Search for the cell housing the specified text and yield its [x, y] center coordinate. 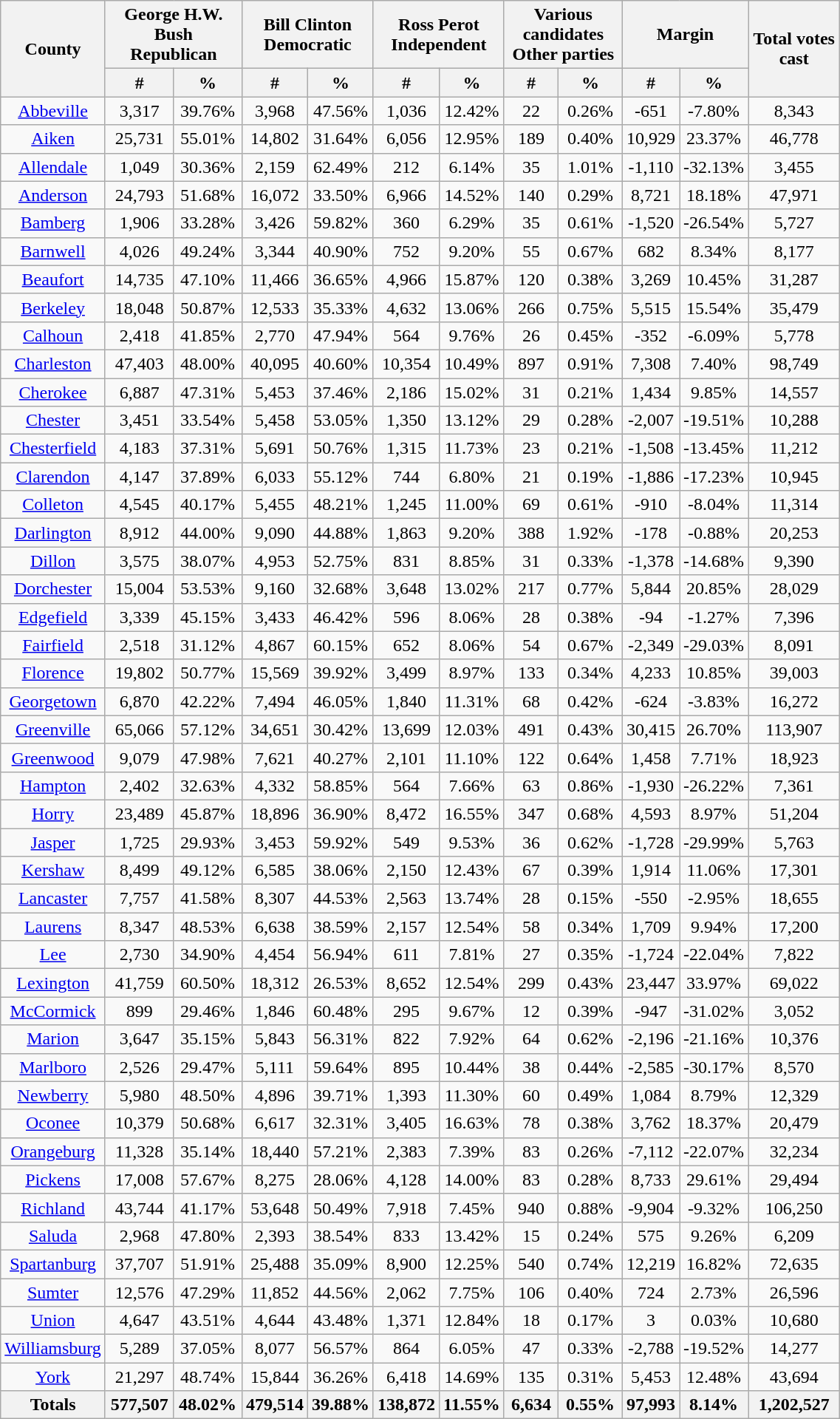
39,003 [794, 673]
0.45% [591, 336]
-178 [650, 533]
-2,349 [650, 645]
8,652 [406, 983]
1,036 [406, 111]
59.64% [340, 1067]
-352 [650, 336]
18,440 [275, 1151]
14,277 [794, 1349]
3,269 [650, 279]
9.67% [472, 1011]
18,655 [794, 899]
1,725 [139, 842]
Clarendon [53, 477]
822 [406, 1039]
611 [406, 955]
44.00% [208, 533]
Various candidatesOther parties [563, 35]
-26.22% [714, 786]
47.56% [340, 111]
Chesterfield [53, 449]
47,403 [139, 364]
48.00% [208, 364]
6.29% [472, 223]
Margin [685, 35]
7,308 [650, 364]
Sumter [53, 1293]
Charleston [53, 364]
39.76% [208, 111]
0.86% [591, 786]
29.93% [208, 842]
0.35% [591, 955]
-19.52% [714, 1349]
1,840 [406, 701]
40,095 [275, 364]
2,150 [406, 871]
23.37% [714, 139]
4,632 [406, 307]
1,914 [650, 871]
-9.32% [714, 1208]
Florence [53, 673]
17,200 [794, 927]
491 [530, 729]
7.45% [472, 1208]
47.31% [208, 392]
-1.27% [714, 617]
6,870 [139, 701]
0.64% [591, 758]
29,494 [794, 1180]
39.71% [340, 1095]
17,301 [794, 871]
8,077 [275, 1349]
43.48% [340, 1321]
16.82% [714, 1264]
7,361 [794, 786]
4,867 [275, 645]
Darlington [53, 533]
12,576 [139, 1293]
Barnwell [53, 251]
Ross PerotIndependent [439, 35]
Totals [53, 1405]
25,488 [275, 1264]
40.90% [340, 251]
60.50% [208, 983]
-17.23% [714, 477]
60 [530, 1095]
3,344 [275, 251]
5,763 [794, 842]
6,617 [275, 1123]
9.94% [714, 927]
1,393 [406, 1095]
8.79% [714, 1095]
30.36% [208, 167]
-8.04% [714, 505]
5,515 [650, 307]
4,966 [406, 279]
0.17% [591, 1321]
8.14% [714, 1405]
8,347 [139, 927]
9.85% [714, 392]
-2,585 [650, 1067]
7,918 [406, 1208]
6.05% [472, 1349]
-7,112 [650, 1151]
22 [530, 111]
1,315 [406, 449]
32.31% [340, 1123]
47.98% [208, 758]
98,749 [794, 364]
Bamberg [53, 223]
11.73% [472, 449]
3,339 [139, 617]
48.53% [208, 927]
33.54% [208, 421]
38.54% [340, 1236]
6,033 [275, 477]
217 [530, 589]
7,621 [275, 758]
113,907 [794, 729]
3,647 [139, 1039]
48.74% [208, 1377]
1,049 [139, 167]
0.91% [591, 364]
3,968 [275, 111]
212 [406, 167]
72,635 [794, 1264]
8,570 [794, 1067]
35.09% [340, 1264]
49.24% [208, 251]
Dorchester [53, 589]
5,843 [275, 1039]
-910 [650, 505]
43,744 [139, 1208]
47.80% [208, 1236]
13.02% [472, 589]
Georgetown [53, 701]
3,499 [406, 673]
8,307 [275, 899]
53,648 [275, 1208]
31.12% [208, 645]
47 [530, 1349]
0.77% [591, 589]
5,289 [139, 1349]
13.74% [472, 899]
1,434 [650, 392]
97,993 [650, 1405]
388 [530, 533]
14,802 [275, 139]
1.92% [591, 533]
-2,788 [650, 1349]
4,593 [650, 814]
575 [650, 1236]
-3.83% [714, 701]
Lancaster [53, 899]
49.12% [208, 871]
63 [530, 786]
47,971 [794, 195]
Cherokee [53, 392]
Lee [53, 955]
38.59% [340, 927]
1,202,527 [794, 1405]
26.53% [340, 983]
833 [406, 1236]
2,730 [139, 955]
41.85% [208, 336]
-1,886 [650, 477]
48.02% [208, 1405]
54 [530, 645]
36.26% [340, 1377]
35.15% [208, 1039]
8,177 [794, 251]
299 [530, 983]
50.76% [340, 449]
Oconee [53, 1123]
3,317 [139, 111]
65,066 [139, 729]
6,209 [794, 1236]
11.31% [472, 701]
41.17% [208, 1208]
6,418 [406, 1377]
Orangeburg [53, 1151]
26.70% [714, 729]
-94 [650, 617]
10,680 [794, 1321]
26 [530, 336]
8,912 [139, 533]
724 [650, 1293]
36.90% [340, 814]
17,008 [139, 1180]
46.05% [340, 701]
27 [530, 955]
10.45% [714, 279]
16,272 [794, 701]
1,906 [139, 223]
12 [530, 1011]
-624 [650, 701]
78 [530, 1123]
3,405 [406, 1123]
56.57% [340, 1349]
40.60% [340, 364]
45.15% [208, 617]
33.97% [714, 983]
37,707 [139, 1264]
2,383 [406, 1151]
50.87% [208, 307]
15.87% [472, 279]
1,084 [650, 1095]
6,966 [406, 195]
895 [406, 1067]
Kershaw [53, 871]
23 [530, 449]
9,390 [794, 561]
138,872 [406, 1405]
29.47% [208, 1067]
33.28% [208, 223]
40.17% [208, 505]
Allendale [53, 167]
23,447 [650, 983]
11,212 [794, 449]
Berkeley [53, 307]
York [53, 1377]
20.85% [714, 589]
31,287 [794, 279]
7.71% [714, 758]
20,253 [794, 533]
2,402 [139, 786]
4,896 [275, 1095]
5,980 [139, 1095]
4,128 [406, 1180]
6,638 [275, 927]
12.25% [472, 1264]
0.75% [591, 307]
32.68% [340, 589]
7,757 [139, 899]
Richland [53, 1208]
12.03% [472, 729]
53.05% [340, 421]
5,691 [275, 449]
3,451 [139, 421]
50.49% [340, 1208]
940 [530, 1208]
897 [530, 364]
3,453 [275, 842]
2,157 [406, 927]
60.48% [340, 1011]
6.14% [472, 167]
0.68% [591, 814]
Marion [53, 1039]
8,900 [406, 1264]
9,160 [275, 589]
3,052 [794, 1011]
48.50% [208, 1095]
0.24% [591, 1236]
13.12% [472, 421]
7.39% [472, 1151]
69,022 [794, 983]
10,288 [794, 421]
540 [530, 1264]
5,844 [650, 589]
51.68% [208, 195]
10,376 [794, 1039]
2,770 [275, 336]
46.42% [340, 617]
2,418 [139, 336]
57.67% [208, 1180]
Greenville [53, 729]
Hampton [53, 786]
Greenwood [53, 758]
16,072 [275, 195]
Spartanburg [53, 1264]
9,079 [139, 758]
18,896 [275, 814]
60.15% [340, 645]
4,233 [650, 673]
48.21% [340, 505]
51,204 [794, 814]
14,557 [794, 392]
Colleton [53, 505]
10.44% [472, 1067]
140 [530, 195]
Edgefield [53, 617]
10,945 [794, 477]
14.52% [472, 195]
11.30% [472, 1095]
-19.51% [714, 421]
3,433 [275, 617]
34.90% [208, 955]
47.29% [208, 1293]
3,762 [650, 1123]
2,968 [139, 1236]
-30.17% [714, 1067]
11.00% [472, 505]
Laurens [53, 927]
0.19% [591, 477]
52.75% [340, 561]
-7.80% [714, 111]
2,062 [406, 1293]
6,585 [275, 871]
-1,508 [650, 449]
55 [530, 251]
15.54% [714, 307]
7,494 [275, 701]
347 [530, 814]
-29.03% [714, 645]
38.06% [340, 871]
2,159 [275, 167]
26,596 [794, 1293]
106,250 [794, 1208]
1,458 [650, 758]
Pickens [53, 1180]
-1,728 [650, 842]
0.42% [591, 701]
18,923 [794, 758]
2.73% [714, 1293]
28.06% [340, 1180]
133 [530, 673]
56.94% [340, 955]
6.80% [472, 477]
7.40% [714, 364]
7.66% [472, 786]
9.26% [714, 1236]
13.06% [472, 307]
Abbeville [53, 111]
20,479 [794, 1123]
59.82% [340, 223]
29 [530, 421]
37.89% [208, 477]
4,953 [275, 561]
37.46% [340, 392]
McCormick [53, 1011]
21,297 [139, 1377]
4,644 [275, 1321]
2,518 [139, 645]
18,048 [139, 307]
18,312 [275, 983]
2,563 [406, 899]
15.02% [472, 392]
Aiken [53, 139]
-947 [650, 1011]
9,090 [275, 533]
-31.02% [714, 1011]
8,472 [406, 814]
1,371 [406, 1321]
58.85% [340, 786]
652 [406, 645]
7,822 [794, 955]
28,029 [794, 589]
8.85% [472, 561]
11,852 [275, 1293]
29.61% [714, 1180]
549 [406, 842]
-13.45% [714, 449]
45.87% [208, 814]
596 [406, 617]
4,183 [139, 449]
3 [650, 1321]
47.10% [208, 279]
9.76% [472, 336]
864 [406, 1349]
62.49% [340, 167]
7.75% [472, 1293]
2,101 [406, 758]
1,863 [406, 533]
Calhoun [53, 336]
15 [530, 1236]
10,379 [139, 1123]
Marlboro [53, 1067]
7.92% [472, 1039]
55.01% [208, 139]
12.42% [472, 111]
-550 [650, 899]
3,426 [275, 223]
23,489 [139, 814]
2,186 [406, 392]
4,647 [139, 1321]
-22.07% [714, 1151]
Jasper [53, 842]
69 [530, 505]
14,735 [139, 279]
831 [406, 561]
-2.95% [714, 899]
32,234 [794, 1151]
0.44% [591, 1067]
12,329 [794, 1095]
37.31% [208, 449]
12,533 [275, 307]
43.51% [208, 1321]
40.27% [340, 758]
12.95% [472, 139]
0.31% [591, 1377]
Fairfield [53, 645]
3,648 [406, 589]
41,759 [139, 983]
9.53% [472, 842]
8,721 [650, 195]
Union [53, 1321]
31.64% [340, 139]
8,499 [139, 871]
12,219 [650, 1264]
-21.16% [714, 1039]
577,507 [139, 1405]
120 [530, 279]
County [53, 49]
Chester [53, 421]
4,454 [275, 955]
51.91% [208, 1264]
24,793 [139, 195]
18.37% [714, 1123]
57.21% [340, 1151]
0.88% [591, 1208]
5,455 [275, 505]
1,709 [650, 927]
55.12% [340, 477]
57.12% [208, 729]
10,929 [650, 139]
36 [530, 842]
15,004 [139, 589]
6,634 [530, 1405]
Saluda [53, 1236]
-1,378 [650, 561]
Horry [53, 814]
752 [406, 251]
10.49% [472, 364]
12.43% [472, 871]
39.88% [340, 1405]
1,350 [406, 421]
4,147 [139, 477]
-2,196 [650, 1039]
56.31% [340, 1039]
59.92% [340, 842]
George H.W. BushRepublican [173, 35]
30.42% [340, 729]
11.55% [472, 1405]
0.49% [591, 1095]
3,575 [139, 561]
44.88% [340, 533]
29.46% [208, 1011]
11,466 [275, 279]
35.33% [340, 307]
-1,520 [650, 223]
14.69% [472, 1377]
44.56% [340, 1293]
899 [139, 1011]
Beaufort [53, 279]
5,727 [794, 223]
8,733 [650, 1180]
58 [530, 927]
37.05% [208, 1349]
189 [530, 139]
11.10% [472, 758]
14.00% [472, 1180]
42.22% [208, 701]
4,545 [139, 505]
35,479 [794, 307]
3,455 [794, 167]
-26.54% [714, 223]
25,731 [139, 139]
13,699 [406, 729]
Williamsburg [53, 1349]
0.29% [591, 195]
67 [530, 871]
-2,007 [650, 421]
18 [530, 1321]
2,526 [139, 1067]
Total votes cast [794, 49]
34,651 [275, 729]
47.94% [340, 336]
43,694 [794, 1377]
Newberry [53, 1095]
2,393 [275, 1236]
18.18% [714, 195]
11.06% [714, 871]
41.58% [208, 899]
-6.09% [714, 336]
12.84% [472, 1321]
266 [530, 307]
53.53% [208, 589]
5,778 [794, 336]
5,458 [275, 421]
1,245 [406, 505]
13.42% [472, 1236]
4,026 [139, 251]
0.15% [591, 899]
-1,110 [650, 167]
5,111 [275, 1067]
682 [650, 251]
360 [406, 223]
Dillon [53, 561]
Lexington [53, 983]
38.07% [208, 561]
295 [406, 1011]
16.63% [472, 1123]
7.81% [472, 955]
21 [530, 477]
15,844 [275, 1377]
122 [530, 758]
68 [530, 701]
-9,904 [650, 1208]
46,778 [794, 139]
6,056 [406, 139]
8,091 [794, 645]
-29.99% [714, 842]
-32.13% [714, 167]
1,846 [275, 1011]
-651 [650, 111]
7,396 [794, 617]
44.53% [340, 899]
8,343 [794, 111]
11,314 [794, 505]
4,332 [275, 786]
-1,724 [650, 955]
16.55% [472, 814]
-22.04% [714, 955]
10.85% [714, 673]
135 [530, 1377]
0.55% [591, 1405]
64 [530, 1039]
15,569 [275, 673]
50.77% [208, 673]
32.63% [208, 786]
6,887 [139, 392]
-1,930 [650, 786]
Anderson [53, 195]
8,275 [275, 1180]
33.50% [340, 195]
11,328 [139, 1151]
479,514 [275, 1405]
Bill ClintonDemocratic [307, 35]
35.14% [208, 1151]
19,802 [139, 673]
-0.88% [714, 533]
0.03% [714, 1321]
8.34% [714, 251]
10,354 [406, 364]
30,415 [650, 729]
12.48% [714, 1377]
106 [530, 1293]
50.68% [208, 1123]
-14.68% [714, 561]
36.65% [340, 279]
39.92% [340, 673]
1.01% [591, 167]
0.74% [591, 1264]
38 [530, 1067]
744 [406, 477]
